Return [x, y] of the center of cell containing provided text 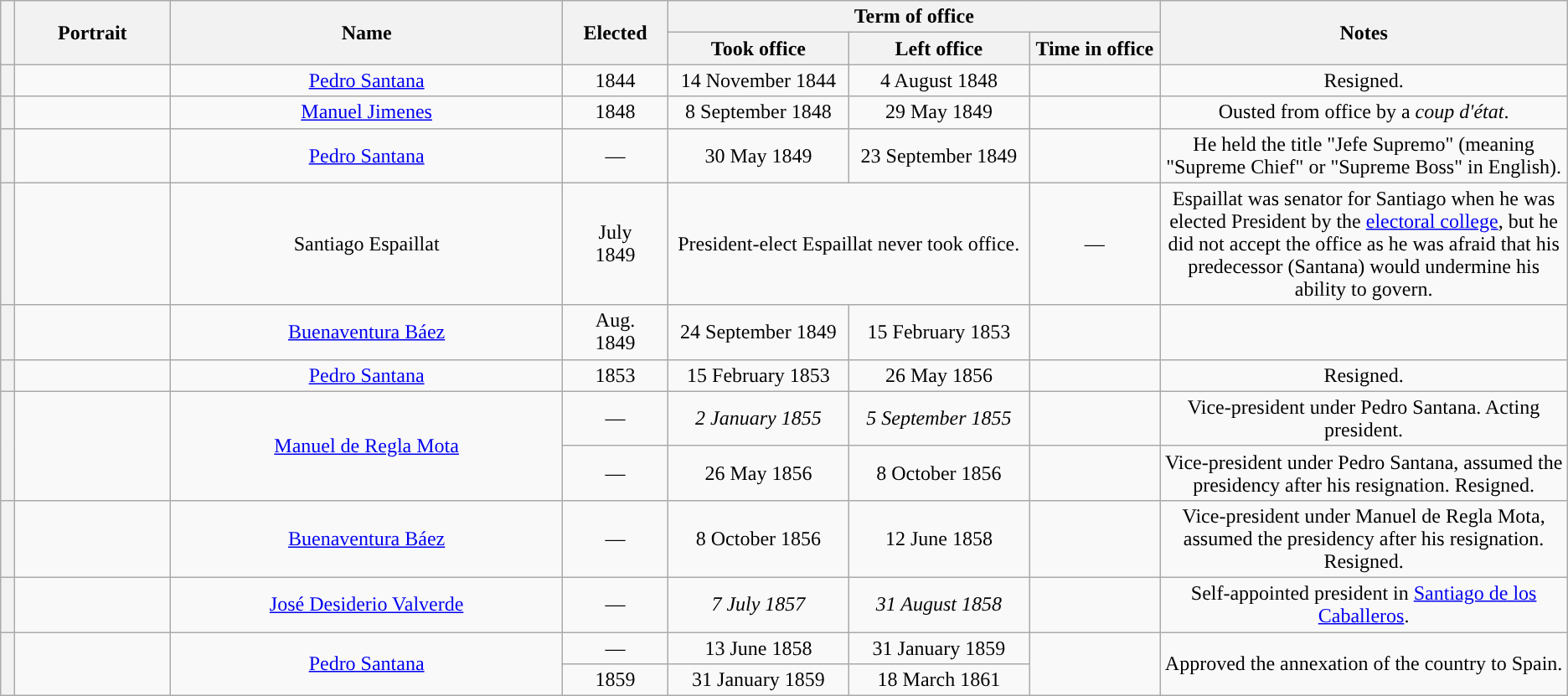
Elected [615, 33]
Manuel de Regla Mota [367, 446]
4 August 1848 [939, 80]
31 August 1858 [939, 605]
Ousted from office by a coup d'état. [1364, 112]
Santiago Espaillat [367, 244]
Portrait [92, 33]
2 January 1855 [759, 419]
Approved the annexation of the country to Spain. [1364, 663]
Left office [939, 49]
He held the title "Jefe Supremo" (meaning "Supreme Chief" or "Supreme Boss" in English). [1364, 156]
7 July 1857 [759, 605]
1844 [615, 80]
July1849 [615, 244]
Took office [759, 49]
29 May 1849 [939, 112]
Vice-president under Manuel de Regla Mota, assumed the presidency after his resignation. Resigned. [1364, 539]
Self-appointed president in Santiago de los Caballeros. [1364, 605]
1859 [615, 680]
18 March 1861 [939, 680]
12 June 1858 [939, 539]
Aug.1849 [615, 332]
Name [367, 33]
23 September 1849 [939, 156]
President-elect Espaillat never took office. [849, 244]
14 November 1844 [759, 80]
1848 [615, 112]
8 September 1848 [759, 112]
Time in office [1095, 49]
Vice-president under Pedro Santana, assumed the presidency after his resignation. Resigned. [1364, 472]
5 September 1855 [939, 419]
Term of office [915, 17]
Manuel Jimenes [367, 112]
30 May 1849 [759, 156]
13 June 1858 [759, 647]
1853 [615, 375]
24 September 1849 [759, 332]
Vice-president under Pedro Santana. Acting president. [1364, 419]
Notes [1364, 33]
José Desiderio Valverde [367, 605]
